Detect which cell encompasses the target text, then output its (x, y) center coordinate. 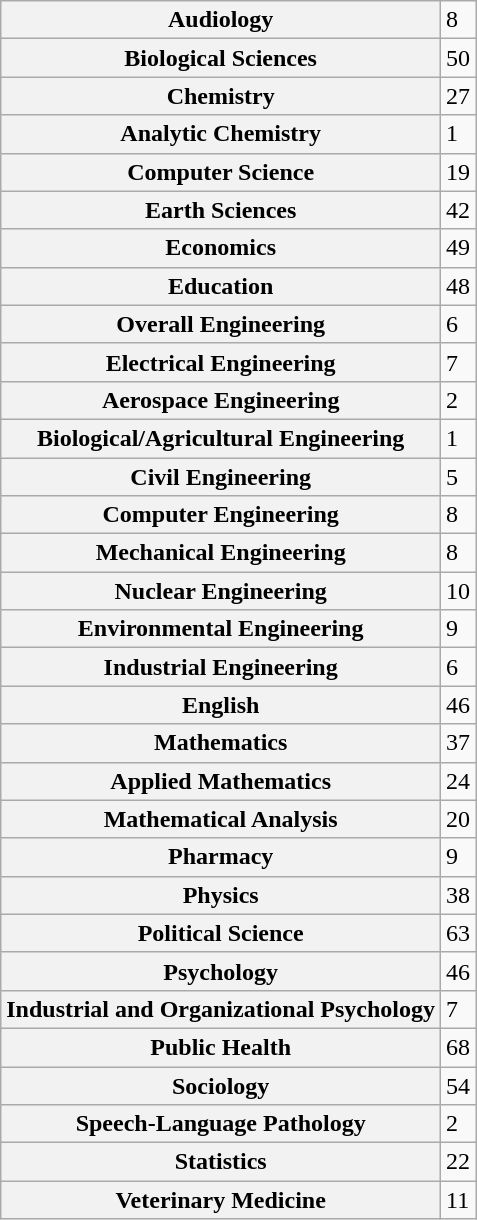
19 (458, 172)
Analytic Chemistry (221, 134)
Aerospace Engineering (221, 400)
38 (458, 895)
Nuclear Engineering (221, 591)
Biological/Agricultural Engineering (221, 438)
68 (458, 1047)
20 (458, 819)
42 (458, 210)
Computer Engineering (221, 515)
10 (458, 591)
Statistics (221, 1162)
Veterinary Medicine (221, 1200)
Industrial and Organizational Psychology (221, 1009)
Mathematical Analysis (221, 819)
Computer Science (221, 172)
Psychology (221, 971)
Education (221, 286)
Mathematics (221, 743)
5 (458, 477)
Chemistry (221, 96)
37 (458, 743)
50 (458, 58)
Earth Sciences (221, 210)
Civil Engineering (221, 477)
22 (458, 1162)
27 (458, 96)
54 (458, 1085)
Public Health (221, 1047)
Physics (221, 895)
Industrial Engineering (221, 667)
Environmental Engineering (221, 629)
Applied Mathematics (221, 781)
24 (458, 781)
English (221, 705)
Sociology (221, 1085)
Biological Sciences (221, 58)
Overall Engineering (221, 324)
Electrical Engineering (221, 362)
63 (458, 933)
Pharmacy (221, 857)
48 (458, 286)
Speech-Language Pathology (221, 1124)
Economics (221, 248)
Mechanical Engineering (221, 553)
49 (458, 248)
Political Science (221, 933)
11 (458, 1200)
Audiology (221, 20)
